Output the [x, y] coordinate of the center of the cell containing the given text.  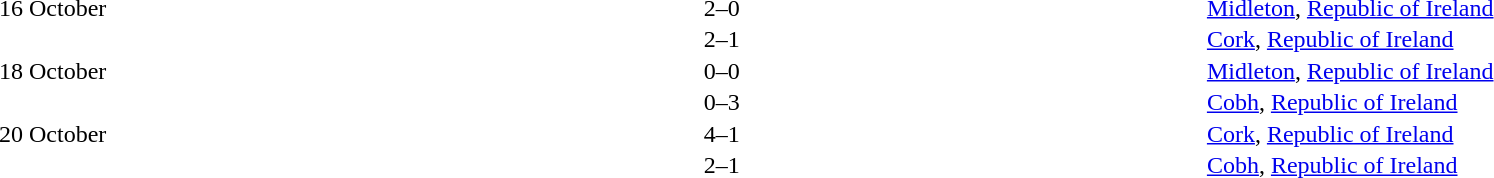
0–0 [722, 71]
0–3 [722, 103]
2–1 [722, 39]
4–1 [722, 134]
